Capture the cell that displays the provided text and extract its (x, y) central coordinate. 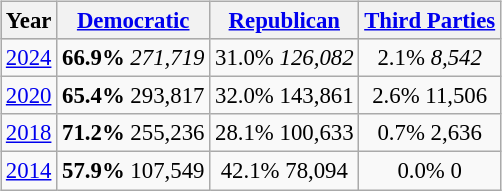
31.0% 126,082 (284, 58)
66.9% 271,719 (134, 58)
2020 (29, 96)
2018 (29, 133)
2024 (29, 58)
0.7% 2,636 (430, 133)
71.2% 255,236 (134, 133)
Republican (284, 21)
Democratic (134, 21)
0.0% 0 (430, 171)
Year (29, 21)
65.4% 293,817 (134, 96)
42.1% 78,094 (284, 171)
32.0% 143,861 (284, 96)
2014 (29, 171)
28.1% 100,633 (284, 133)
57.9% 107,549 (134, 171)
2.1% 8,542 (430, 58)
2.6% 11,506 (430, 96)
Third Parties (430, 21)
